Capture the cell that displays the provided text and extract its [X, Y] central coordinate. 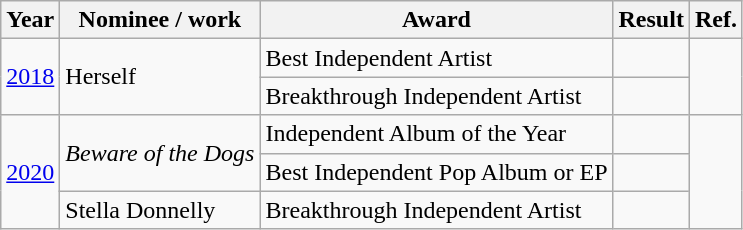
Herself [160, 77]
Best Independent Pop Album or EP [436, 172]
Result [651, 20]
2020 [30, 172]
2018 [30, 77]
Ref. [716, 20]
Independent Album of the Year [436, 134]
Beware of the Dogs [160, 153]
Year [30, 20]
Stella Donnelly [160, 210]
Nominee / work [160, 20]
Best Independent Artist [436, 58]
Award [436, 20]
